Pinpoint the cell where the given text exists, returning its [x, y] midpoint coordinate. 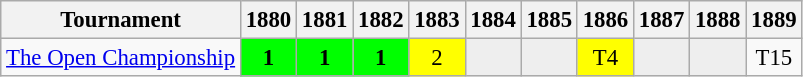
1882 [381, 20]
1880 [268, 20]
T15 [774, 58]
1888 [718, 20]
1886 [605, 20]
1887 [661, 20]
1883 [437, 20]
1881 [325, 20]
1884 [493, 20]
1889 [774, 20]
Tournament [121, 20]
1885 [549, 20]
The Open Championship [121, 58]
2 [437, 58]
T4 [605, 58]
